From the cell containing the given text, extract its center point as (X, Y) coordinate. 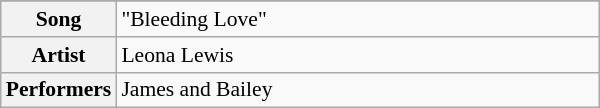
James and Bailey (358, 90)
Song (59, 19)
Performers (59, 90)
Artist (59, 55)
"Bleeding Love" (358, 19)
Leona Lewis (358, 55)
